Output the (X, Y) coordinate of the center of the cell containing the given text.  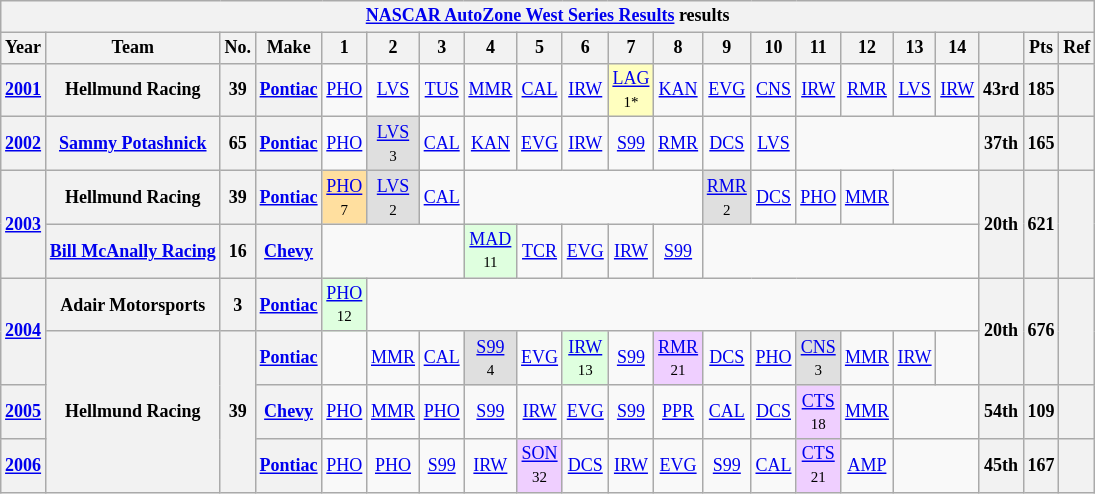
Adair Motorsports (132, 305)
11 (818, 48)
676 (1041, 332)
LVS2 (394, 197)
NASCAR AutoZone West Series Results results (548, 16)
RMR21 (678, 358)
CNS (774, 90)
45th (1002, 466)
37th (1002, 144)
165 (1041, 144)
No. (238, 48)
14 (958, 48)
4 (490, 48)
2001 (24, 90)
12 (868, 48)
CNS3 (818, 358)
9 (726, 48)
TUS (442, 90)
2005 (24, 412)
SON32 (540, 466)
185 (1041, 90)
43rd (1002, 90)
Sammy Potashnick (132, 144)
54th (1002, 412)
16 (238, 251)
2006 (24, 466)
6 (585, 48)
AMP (868, 466)
MAD11 (490, 251)
TCR (540, 251)
RMR2 (726, 197)
LAG1* (631, 90)
Make (288, 48)
PHO7 (344, 197)
IRW13 (585, 358)
Ref (1077, 48)
LVS3 (394, 144)
621 (1041, 224)
7 (631, 48)
65 (238, 144)
S994 (490, 358)
Bill McAnally Racing (132, 251)
2004 (24, 332)
2002 (24, 144)
2 (394, 48)
13 (914, 48)
Team (132, 48)
Pts (1041, 48)
CTS 21 (818, 466)
167 (1041, 466)
PPR (678, 412)
5 (540, 48)
2003 (24, 224)
PHO12 (344, 305)
1 (344, 48)
CTS18 (818, 412)
8 (678, 48)
10 (774, 48)
109 (1041, 412)
Year (24, 48)
